Capture the cell that displays the provided text and extract its [x, y] central coordinate. 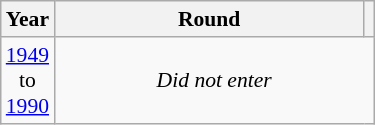
Did not enter [214, 80]
Year [28, 19]
1949to1990 [28, 80]
Round [209, 19]
